Scan for the cell matching the given text and deliver its [x, y] coordinate at center. 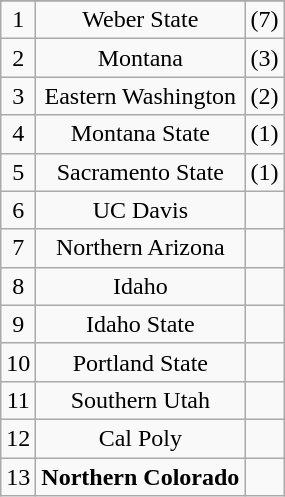
Idaho State [140, 324]
Weber State [140, 20]
Cal Poly [140, 438]
Sacramento State [140, 172]
7 [18, 248]
3 [18, 96]
Montana [140, 58]
Eastern Washington [140, 96]
9 [18, 324]
12 [18, 438]
11 [18, 400]
5 [18, 172]
4 [18, 134]
(3) [264, 58]
Northern Arizona [140, 248]
Montana State [140, 134]
10 [18, 362]
1 [18, 20]
6 [18, 210]
UC Davis [140, 210]
(7) [264, 20]
2 [18, 58]
Northern Colorado [140, 477]
Southern Utah [140, 400]
8 [18, 286]
Idaho [140, 286]
(2) [264, 96]
13 [18, 477]
Portland State [140, 362]
